Scan for the cell matching the given text and deliver its [x, y] coordinate at center. 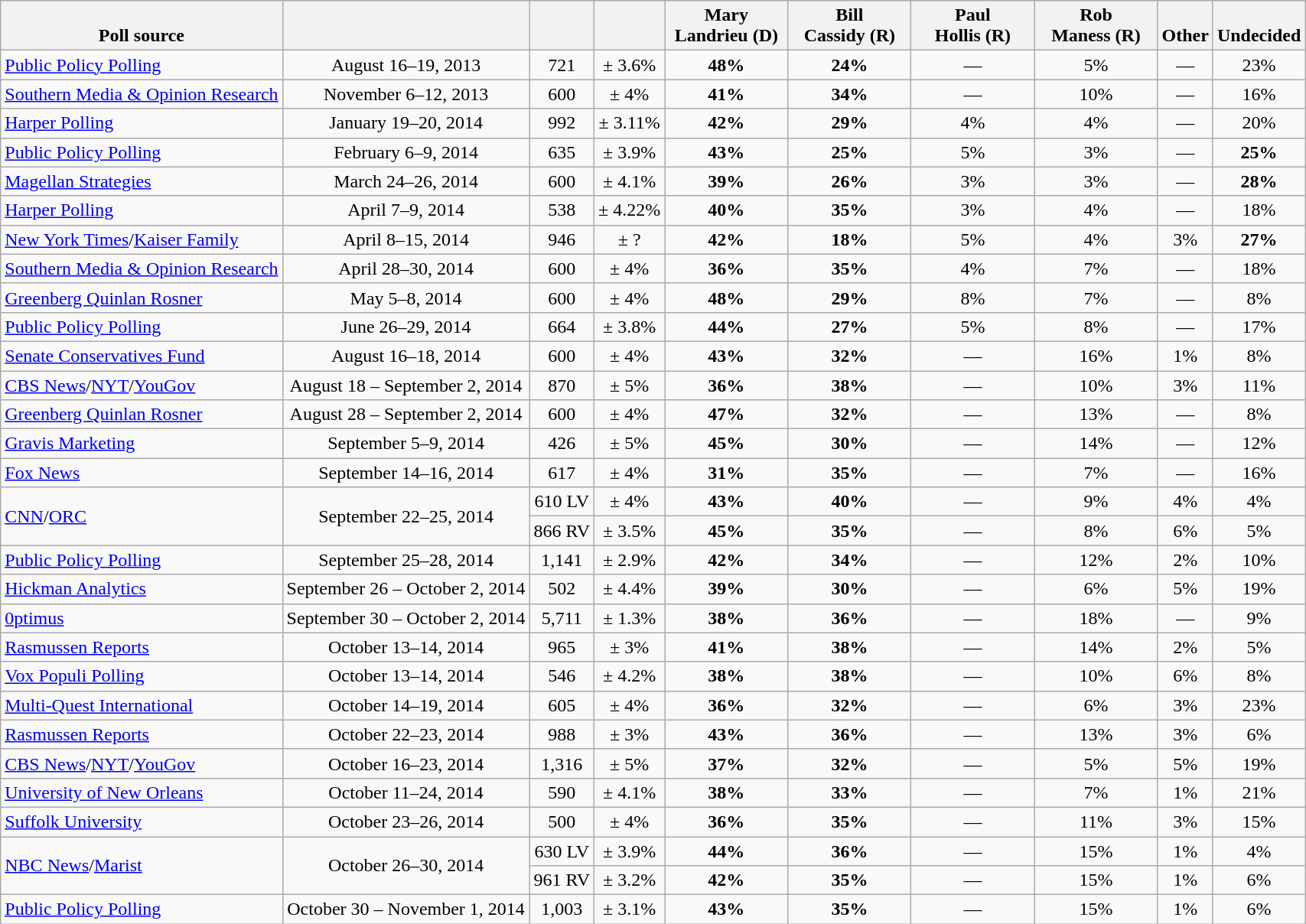
September 22–25, 2014 [405, 516]
946 [562, 239]
August 16–19, 2013 [405, 65]
Suffolk University [142, 822]
October 14–19, 2014 [405, 705]
± 2.9% [630, 560]
Multi-Quest International [142, 705]
21% [1259, 792]
5,711 [562, 618]
866 RV [562, 531]
721 [562, 65]
MaryLandrieu (D) [727, 26]
870 [562, 385]
February 6–9, 2014 [405, 152]
BillCassidy (R) [849, 26]
546 [562, 676]
November 6–12, 2013 [405, 94]
± 4.2% [630, 676]
28% [1259, 181]
± ? [630, 239]
May 5–8, 2014 [405, 298]
September 25–28, 2014 [405, 560]
31% [727, 473]
April 8–15, 2014 [405, 239]
± 3.11% [630, 123]
Fox News [142, 473]
630 LV [562, 851]
961 RV [562, 880]
664 [562, 327]
October 16–23, 2014 [405, 763]
988 [562, 734]
Magellan Strategies [142, 181]
March 24–26, 2014 [405, 181]
October 26–30, 2014 [405, 866]
October 23–26, 2014 [405, 822]
± 3.8% [630, 327]
33% [849, 792]
September 26 – October 2, 2014 [405, 589]
538 [562, 210]
610 LV [562, 502]
426 [562, 444]
± 4.4% [630, 589]
1,141 [562, 560]
August 28 – September 2, 2014 [405, 415]
Hickman Analytics [142, 589]
June 26–29, 2014 [405, 327]
502 [562, 589]
Gravis Marketing [142, 444]
± 1.3% [630, 618]
September 30 – October 2, 2014 [405, 618]
635 [562, 152]
April 28–30, 2014 [405, 268]
± 3.1% [630, 909]
RobManess (R) [1096, 26]
26% [849, 181]
± 3.5% [630, 531]
992 [562, 123]
April 7–9, 2014 [405, 210]
500 [562, 822]
PaulHollis (R) [973, 26]
Poll source [142, 26]
17% [1259, 327]
47% [727, 415]
Other [1185, 26]
New York Times/Kaiser Family [142, 239]
37% [727, 763]
October 22–23, 2014 [405, 734]
August 16–18, 2014 [405, 356]
617 [562, 473]
1,003 [562, 909]
1,316 [562, 763]
965 [562, 647]
20% [1259, 123]
± 3.2% [630, 880]
Vox Populi Polling [142, 676]
CNN/ORC [142, 516]
January 19–20, 2014 [405, 123]
± 3.6% [630, 65]
24% [849, 65]
590 [562, 792]
August 18 – September 2, 2014 [405, 385]
± 4.22% [630, 210]
University of New Orleans [142, 792]
September 5–9, 2014 [405, 444]
October 11–24, 2014 [405, 792]
605 [562, 705]
NBC News/Marist [142, 866]
September 14–16, 2014 [405, 473]
0ptimus [142, 618]
October 30 – November 1, 2014 [405, 909]
Senate Conservatives Fund [142, 356]
Undecided [1259, 26]
